Provide the [x, y] coordinate of the cell's center where the given text is located.  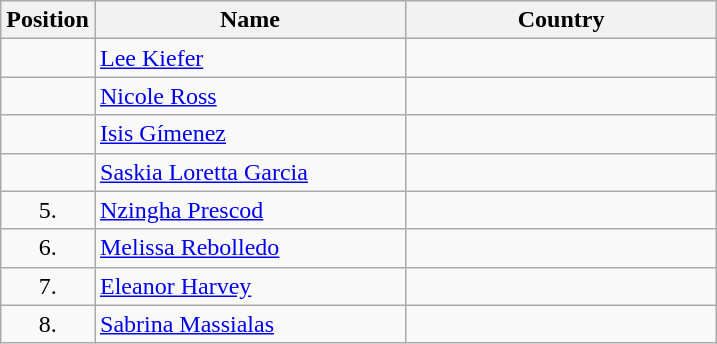
Name [250, 20]
8. [48, 324]
Saskia Loretta Garcia [250, 172]
Isis Gímenez [250, 134]
6. [48, 248]
Eleanor Harvey [250, 286]
5. [48, 210]
Nzingha Prescod [250, 210]
Lee Kiefer [250, 58]
Position [48, 20]
Sabrina Massialas [250, 324]
Melissa Rebolledo [250, 248]
7. [48, 286]
Country [562, 20]
Nicole Ross [250, 96]
